Extract the (x, y) coordinate from the center of the cell holding the provided text.  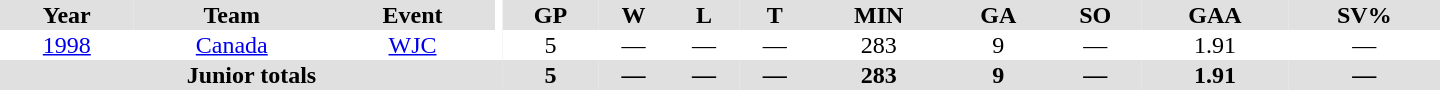
WJC (412, 45)
Junior totals (252, 75)
L (704, 15)
GAA (1215, 15)
MIN (878, 15)
W (634, 15)
1998 (67, 45)
Event (412, 15)
SV% (1364, 15)
T (774, 15)
SO (1095, 15)
GA (998, 15)
Year (67, 15)
GP (550, 15)
Canada (232, 45)
Team (232, 15)
